From the cell containing the given text, extract its center point as [x, y] coordinate. 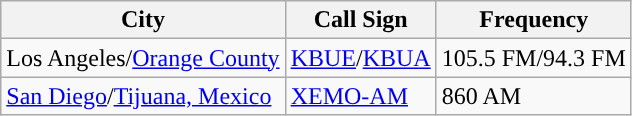
City [143, 20]
San Diego/Tijuana, Mexico [143, 96]
XEMO-AM [360, 96]
860 AM [534, 96]
Call Sign [360, 20]
Los Angeles/Orange County [143, 58]
Frequency [534, 20]
105.5 FM/94.3 FM [534, 58]
KBUE/KBUA [360, 58]
